For the text-containing cell, return its midpoint in (X, Y) coordinate format. 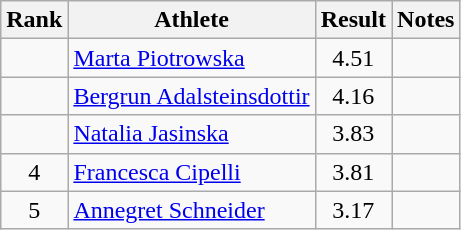
4.51 (353, 58)
Marta Piotrowska (192, 58)
Notes (426, 20)
3.17 (353, 210)
Natalia Jasinska (192, 134)
3.83 (353, 134)
4.16 (353, 96)
Result (353, 20)
3.81 (353, 172)
4 (34, 172)
Athlete (192, 20)
Francesca Cipelli (192, 172)
5 (34, 210)
Annegret Schneider (192, 210)
Bergrun Adalsteinsdottir (192, 96)
Rank (34, 20)
